Scan for the cell matching the given text and deliver its (X, Y) coordinate at center. 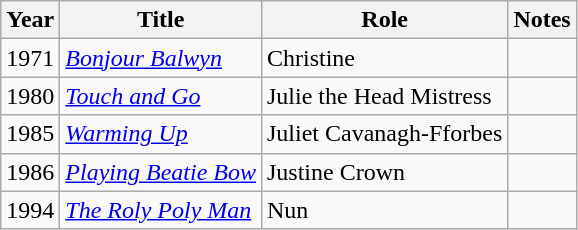
Nun (384, 210)
Christine (384, 58)
The Roly Poly Man (161, 210)
1980 (30, 96)
Title (161, 20)
Year (30, 20)
1994 (30, 210)
Juliet Cavanagh-Fforbes (384, 134)
Touch and Go (161, 96)
Justine Crown (384, 172)
Notes (542, 20)
1986 (30, 172)
1985 (30, 134)
Role (384, 20)
Bonjour Balwyn (161, 58)
Playing Beatie Bow (161, 172)
Julie the Head Mistress (384, 96)
Warming Up (161, 134)
1971 (30, 58)
